Find where the given text appears and provide that cell's center as [X, Y] coordinate. 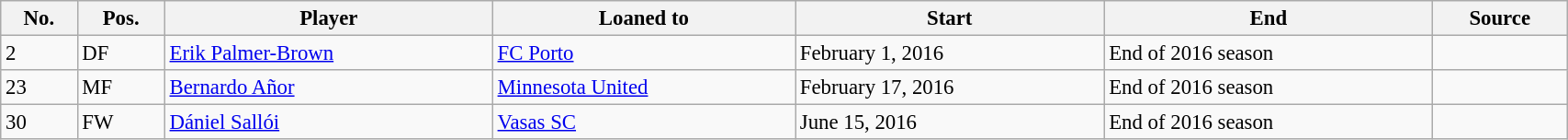
Erik Palmer-Brown [329, 53]
Player [329, 18]
MF [121, 87]
Pos. [121, 18]
Vasas SC [643, 122]
FW [121, 122]
June 15, 2016 [950, 122]
Minnesota United [643, 87]
Dániel Sallói [329, 122]
End [1269, 18]
FC Porto [643, 53]
February 17, 2016 [950, 87]
DF [121, 53]
February 1, 2016 [950, 53]
23 [39, 87]
30 [39, 122]
2 [39, 53]
Start [950, 18]
Loaned to [643, 18]
Source [1500, 18]
No. [39, 18]
Bernardo Añor [329, 87]
